Search for the cell housing the specified text and yield its (x, y) center coordinate. 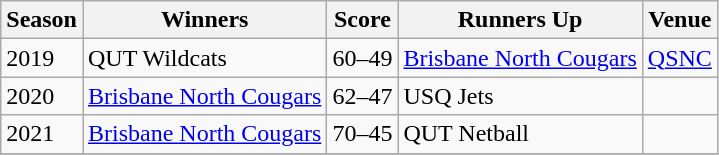
70–45 (362, 134)
Winners (204, 20)
QUT Netball (520, 134)
Season (42, 20)
Score (362, 20)
62–47 (362, 96)
QUT Wildcats (204, 58)
QSNC (680, 58)
2021 (42, 134)
Venue (680, 20)
2020 (42, 96)
Runners Up (520, 20)
60–49 (362, 58)
USQ Jets (520, 96)
2019 (42, 58)
